From the cell containing the given text, extract its center point as (x, y) coordinate. 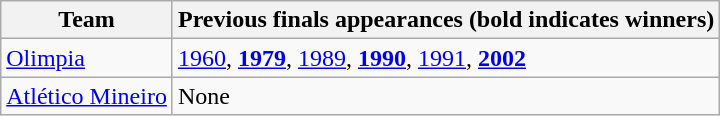
Atlético Mineiro (87, 96)
Previous finals appearances (bold indicates winners) (446, 20)
Team (87, 20)
Olimpia (87, 58)
None (446, 96)
1960, 1979, 1989, 1990, 1991, 2002 (446, 58)
